Find where the given text appears and provide that cell's center as (X, Y) coordinate. 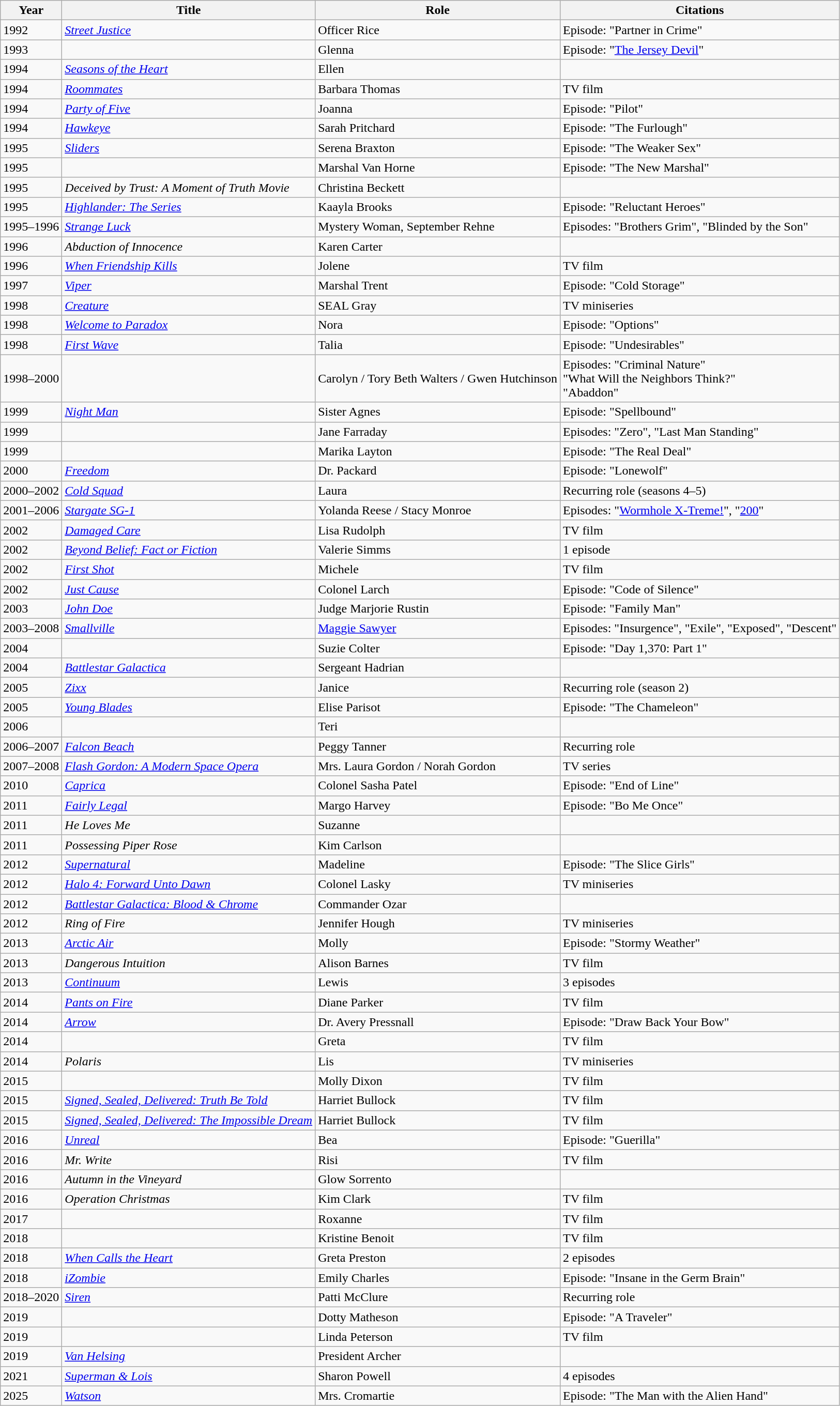
Beyond Belief: Fact or Fiction (189, 549)
Serena Braxton (438, 148)
Officer Rice (438, 30)
Linda Peterson (438, 1337)
Halo 4: Forward Unto Dawn (189, 884)
Suzie Colter (438, 648)
Ellen (438, 69)
Role (438, 10)
Roxanne (438, 1218)
Episode: "The New Marshal" (699, 167)
Maggie Sawyer (438, 629)
Marshal Trent (438, 286)
1995–1996 (31, 226)
Kim Carlson (438, 845)
Battlestar Galactica (189, 668)
Kaayla Brooks (438, 207)
President Archer (438, 1356)
Episode: "Insane in the Germ Brain" (699, 1278)
1993 (31, 50)
Episode: "Lonewolf" (699, 471)
Signed, Sealed, Delivered: The Impossible Dream (189, 1120)
Teri (438, 727)
Strange Luck (189, 226)
Colonel Sasha Patel (438, 786)
Battlestar Galactica: Blood & Chrome (189, 904)
Kristine Benoit (438, 1239)
Possessing Piper Rose (189, 845)
Barbara Thomas (438, 89)
Autumn in the Vineyard (189, 1179)
Abduction of Innocence (189, 247)
Episode: "The Slice Girls" (699, 864)
Episodes: "Zero", "Last Man Standing" (699, 432)
Bea (438, 1140)
Episode: "The Real Deal" (699, 451)
Sharon Powell (438, 1376)
Night Man (189, 412)
Joanna (438, 109)
Fairly Legal (189, 805)
Sarah Pritchard (438, 128)
Hawkeye (189, 128)
2006–2007 (31, 746)
Episodes: "Criminal Nature""What Will the Neighbors Think?""Abaddon" (699, 378)
2010 (31, 786)
Michele (438, 569)
2018–2020 (31, 1297)
Karen Carter (438, 247)
Emily Charles (438, 1278)
Episode: "End of Line" (699, 786)
Christina Beckett (438, 187)
Just Cause (189, 589)
Creature (189, 305)
Elise Parisot (438, 707)
Episode: "The Jersey Devil" (699, 50)
Recurring role (season 2) (699, 687)
Episode: "A Traveler" (699, 1317)
3 episodes (699, 983)
4 episodes (699, 1376)
Episode: "The Furlough" (699, 128)
2021 (31, 1376)
Glow Sorrento (438, 1179)
Operation Christmas (189, 1199)
2006 (31, 727)
Year (31, 10)
Flash Gordon: A Modern Space Opera (189, 766)
Mystery Woman, September Rehne (438, 226)
2 episodes (699, 1258)
Episode: "Cold Storage" (699, 286)
Episodes: "Wormhole X-Treme!", "200" (699, 510)
Episode: "Code of Silence" (699, 589)
First Shot (189, 569)
Supernatural (189, 864)
Valerie Simms (438, 549)
Madeline (438, 864)
2000–2002 (31, 491)
2003–2008 (31, 629)
Lewis (438, 983)
Pants on Fire (189, 1002)
Margo Harvey (438, 805)
Dr. Packard (438, 471)
Episode: "Stormy Weather" (699, 943)
iZombie (189, 1278)
Arctic Air (189, 943)
Episode: "The Weaker Sex" (699, 148)
Diane Parker (438, 1002)
Episodes: "Insurgence", "Exile", "Exposed", "Descent" (699, 629)
Citations (699, 10)
Welcome to Paradox (189, 325)
Colonel Lasky (438, 884)
Episode: "Options" (699, 325)
Suzanne (438, 825)
Zixx (189, 687)
Viper (189, 286)
Unreal (189, 1140)
Kim Clark (438, 1199)
2001–2006 (31, 510)
2000 (31, 471)
Molly (438, 943)
Laura (438, 491)
Dotty Matheson (438, 1317)
Cold Squad (189, 491)
SEAL Gray (438, 305)
Lisa Rudolph (438, 530)
Episode: "Undesirables" (699, 345)
Episode: "Guerilla" (699, 1140)
Colonel Larch (438, 589)
Roommates (189, 89)
Risi (438, 1159)
Talia (438, 345)
Marshal Van Horne (438, 167)
Ring of Fire (189, 924)
Episode: "Bo Me Once" (699, 805)
Arrow (189, 1022)
Janice (438, 687)
Damaged Care (189, 530)
When Friendship Kills (189, 266)
2003 (31, 609)
Van Helsing (189, 1356)
Greta (438, 1042)
Jennifer Hough (438, 924)
2025 (31, 1396)
Siren (189, 1297)
Caprica (189, 786)
Sliders (189, 148)
Peggy Tanner (438, 746)
Episode: "Day 1,370: Part 1" (699, 648)
When Calls the Heart (189, 1258)
Falcon Beach (189, 746)
1998–2000 (31, 378)
Continuum (189, 983)
1997 (31, 286)
1 episode (699, 549)
First Wave (189, 345)
Dr. Avery Pressnall (438, 1022)
He Loves Me (189, 825)
Sergeant Hadrian (438, 668)
Episode: "The Chameleon" (699, 707)
Mrs. Laura Gordon / Norah Gordon (438, 766)
Marika Layton (438, 451)
Episode: "Reluctant Heroes" (699, 207)
Recurring role (seasons 4–5) (699, 491)
Seasons of the Heart (189, 69)
John Doe (189, 609)
Sister Agnes (438, 412)
Episode: "The Man with the Alien Hand" (699, 1396)
Street Justice (189, 30)
Young Blades (189, 707)
Episodes: "Brothers Grim", "Blinded by the Son" (699, 226)
Episode: "Draw Back Your Bow" (699, 1022)
Alison Barnes (438, 963)
Episode: "Spellbound" (699, 412)
Greta Preston (438, 1258)
Molly Dixon (438, 1081)
Stargate SG-1 (189, 510)
Watson (189, 1396)
Mrs. Cromartie (438, 1396)
Smallville (189, 629)
Jane Farraday (438, 432)
Glenna (438, 50)
Jolene (438, 266)
TV series (699, 766)
2007–2008 (31, 766)
Polaris (189, 1061)
Judge Marjorie Rustin (438, 609)
Patti McClure (438, 1297)
Episode: "Pilot" (699, 109)
Episode: "Partner in Crime" (699, 30)
Nora (438, 325)
Freedom (189, 471)
Carolyn / Tory Beth Walters / Gwen Hutchinson (438, 378)
Mr. Write (189, 1159)
Highlander: The Series (189, 207)
Dangerous Intuition (189, 963)
Title (189, 10)
2017 (31, 1218)
Episode: "Family Man" (699, 609)
Superman & Lois (189, 1376)
Commander Ozar (438, 904)
Lis (438, 1061)
1992 (31, 30)
Deceived by Trust: A Moment of Truth Movie (189, 187)
Party of Five (189, 109)
Signed, Sealed, Delivered: Truth Be Told (189, 1101)
Yolanda Reese / Stacy Monroe (438, 510)
